Provide the (X, Y) coordinate of the cell's center where the given text is located.  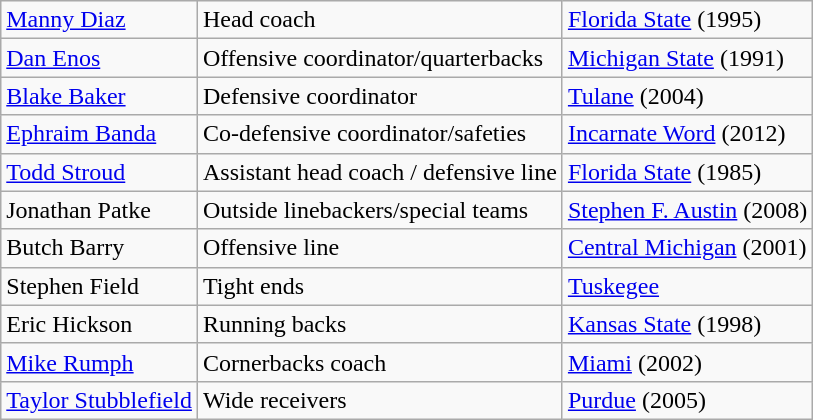
Stephen Field (100, 286)
Purdue (2005) (687, 400)
Jonathan Patke (100, 210)
Eric Hickson (100, 324)
Ephraim Banda (100, 134)
Butch Barry (100, 248)
Cornerbacks coach (380, 362)
Tulane (2004) (687, 96)
Head coach (380, 20)
Offensive line (380, 248)
Blake Baker (100, 96)
Tight ends (380, 286)
Incarnate Word (2012) (687, 134)
Offensive coordinator/quarterbacks (380, 58)
Wide receivers (380, 400)
Kansas State (1998) (687, 324)
Mike Rumph (100, 362)
Florida State (1985) (687, 172)
Michigan State (1991) (687, 58)
Tuskegee (687, 286)
Manny Diaz (100, 20)
Co-defensive coordinator/safeties (380, 134)
Dan Enos (100, 58)
Defensive coordinator (380, 96)
Assistant head coach / defensive line (380, 172)
Stephen F. Austin (2008) (687, 210)
Taylor Stubblefield (100, 400)
Florida State (1995) (687, 20)
Miami (2002) (687, 362)
Central Michigan (2001) (687, 248)
Todd Stroud (100, 172)
Outside linebackers/special teams (380, 210)
Running backs (380, 324)
